Find where the given text appears and provide that cell's center as [X, Y] coordinate. 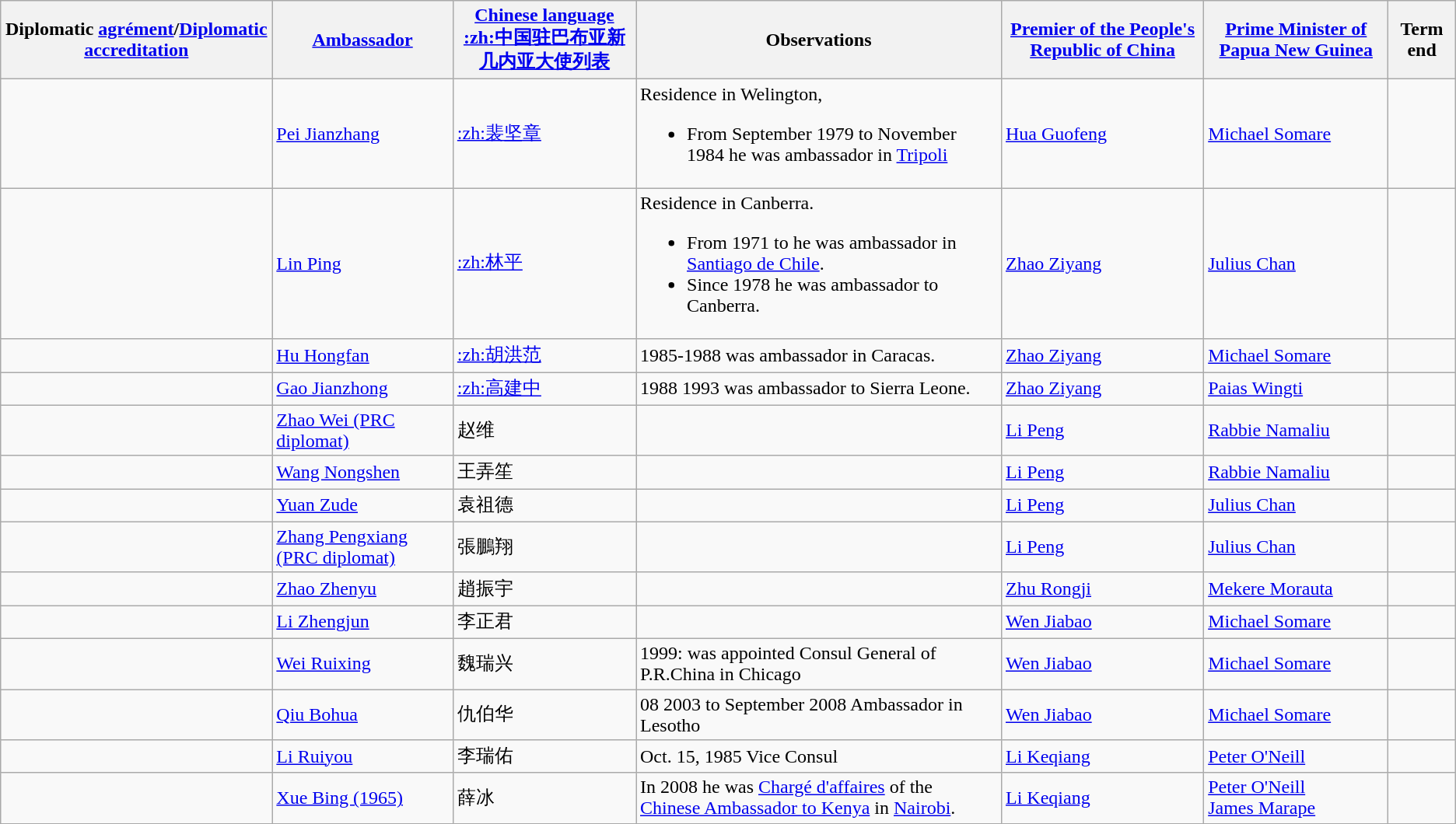
Zhang Pengxiang (PRC diplomat) [362, 547]
1999: was appointed Consul General of P.R.China in Chicago [819, 664]
In 2008 he was Chargé d'affaires of the Chinese Ambassador to Kenya in Nairobi. [819, 798]
仇伯华 [544, 714]
:zh:胡洪范 [544, 356]
Qiu Bohua [362, 714]
Mekere Morauta [1296, 589]
Gao Jianzhong [362, 389]
張鵬翔 [544, 547]
Residence in Canberra.From 1971 to he was ambassador in Santiago de Chile.Since 1978 he was ambassador to Canberra. [819, 264]
Yuan Zude [362, 505]
袁祖德 [544, 505]
Prime Minister of Papua New Guinea [1296, 40]
Li Zhengjun [362, 622]
Diplomatic agrément/Diplomatic accreditation [137, 40]
Peter O'NeillJames Marape [1296, 798]
王弄笙 [544, 473]
1985-1988 was ambassador in Caracas. [819, 356]
Wang Nongshen [362, 473]
Ambassador [362, 40]
Hua Guofeng [1102, 134]
Pei Jianzhang [362, 134]
李瑞佑 [544, 757]
李正君 [544, 622]
:zh:裴坚章 [544, 134]
Oct. 15, 1985 Vice Consul [819, 757]
Observations [819, 40]
薛冰 [544, 798]
Lin Ping [362, 264]
Paias Wingti [1296, 389]
Residence in Welington,From September 1979 to November 1984 he was ambassador in Tripoli [819, 134]
趙振宇 [544, 589]
:zh:高建中 [544, 389]
1988 1993 was ambassador to Sierra Leone. [819, 389]
赵维 [544, 431]
Hu Hongfan [362, 356]
Chinese language:zh:中国驻巴布亚新几内亚大使列表 [544, 40]
Li Ruiyou [362, 757]
Premier of the People's Republic of China [1102, 40]
Zhao Zhenyu [362, 589]
Zhao Wei (PRC diplomat) [362, 431]
:zh:林平 [544, 264]
Peter O'Neill [1296, 757]
Xue Bing (1965) [362, 798]
魏瑞兴 [544, 664]
08 2003 to September 2008 Ambassador in Lesotho [819, 714]
Zhu Rongji [1102, 589]
Term end [1422, 40]
Wei Ruixing [362, 664]
